For the text-containing cell, return its midpoint in (X, Y) coordinate format. 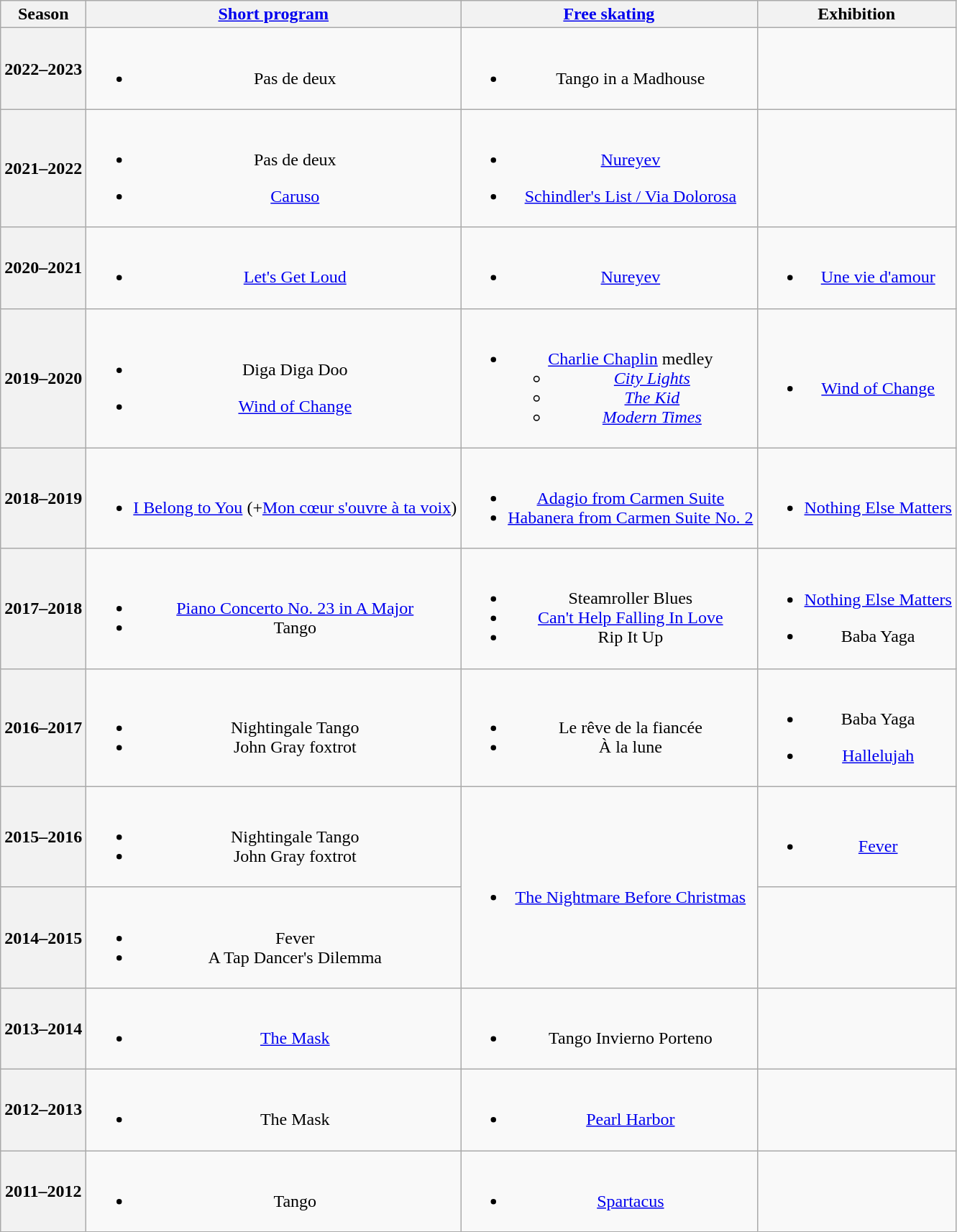
Fever (856, 837)
2014–2015 (43, 937)
2018–2019 (43, 498)
The Nightmare Before Christmas (609, 887)
Pearl Harbor (609, 1110)
2021–2022 (43, 168)
Tango in a Madhouse (609, 69)
Nureyev (609, 267)
Nightingale Tango John Gray foxtrot (273, 727)
Le rêve de la fiancée À la lune (609, 727)
2019–2020 (43, 378)
Nothing Else Matters (856, 498)
Let's Get Loud (273, 267)
Short program (273, 14)
Charlie Chaplin medleyCity LightsThe KidModern Times (609, 378)
Tango (273, 1190)
Adagio from Carmen SuiteHabanera from Carmen Suite No. 2 (609, 498)
Nothing Else MattersBaba Yaga (856, 608)
2017–2018 (43, 608)
2022–2023 (43, 69)
Free skating (609, 14)
Baba Yaga Hallelujah (856, 727)
Steamroller BluesCan't Help Falling In LoveRip It Up (609, 608)
2016–2017 (43, 727)
Diga Diga DooWind of Change (273, 378)
Fever A Tap Dancer's Dilemma (273, 937)
Exhibition (856, 14)
Nightingale TangoJohn Gray foxtrot (273, 837)
Wind of Change (856, 378)
Pas de deuxCaruso (273, 168)
Tango Invierno Porteno (609, 1028)
2011–2012 (43, 1190)
Pas de deux (273, 69)
2012–2013 (43, 1110)
2015–2016 (43, 837)
2013–2014 (43, 1028)
I Belong to You (+Mon cœur s'ouvre à ta voix) (273, 498)
Season (43, 14)
Une vie d'amour (856, 267)
2020–2021 (43, 267)
NureyevSchindler's List / Via Dolorosa (609, 168)
Piano Concerto No. 23 in A MajorTango (273, 608)
Spartacus (609, 1190)
